Output the [X, Y] coordinate of the center of the cell containing the given text.  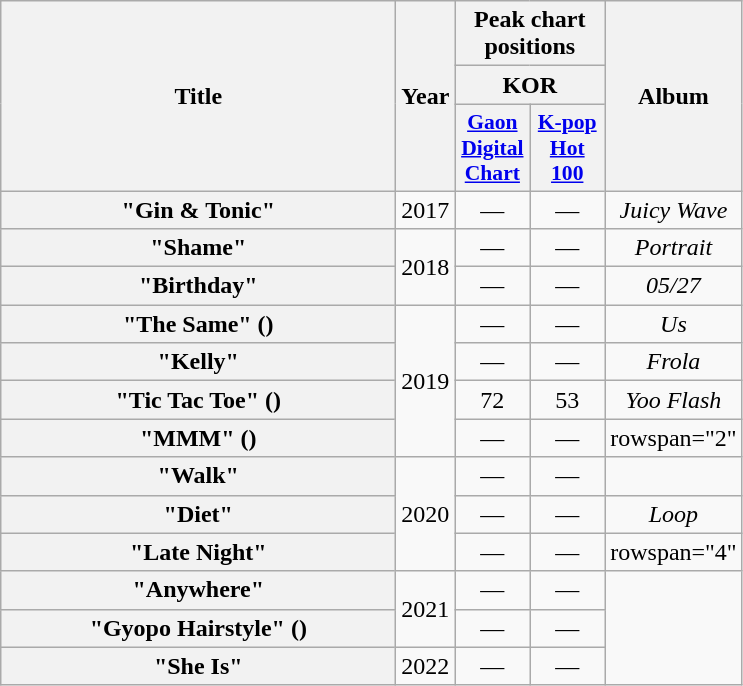
"Gyopo Hairstyle" () [198, 628]
K-pop Hot 100 [568, 148]
2018 [426, 267]
"Gin & Tonic" [198, 209]
Yoo Flash [674, 400]
2017 [426, 209]
53 [568, 400]
"Shame" [198, 248]
"Diet" [198, 514]
2020 [426, 514]
"Birthday" [198, 286]
"Tic Tac Toe" () [198, 400]
Album [674, 96]
2021 [426, 609]
"The Same" () [198, 324]
72 [492, 400]
"Late Night" [198, 552]
rowspan="2" [674, 438]
Frola [674, 362]
rowspan="4" [674, 552]
"Kelly" [198, 362]
Juicy Wave [674, 209]
Us [674, 324]
"MMM" () [198, 438]
2022 [426, 666]
Portrait [674, 248]
Loop [674, 514]
Gaon Digital Chart [492, 148]
Year [426, 96]
05/27 [674, 286]
Peak chart positions [530, 34]
2019 [426, 381]
Title [198, 96]
KOR [530, 85]
"Anywhere" [198, 590]
"Walk" [198, 476]
"She Is" [198, 666]
